Return (x, y) of the center of cell containing provided text 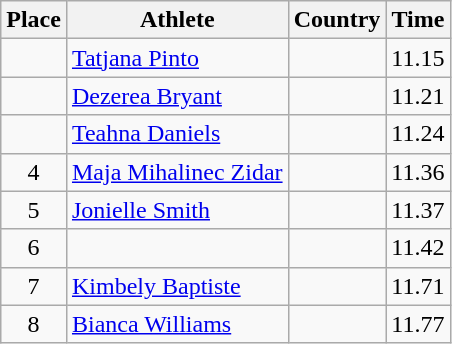
Maja Mihalinec Zidar (177, 172)
4 (34, 172)
6 (34, 248)
Kimbely Baptiste (177, 286)
11.21 (418, 96)
7 (34, 286)
Jonielle Smith (177, 210)
Time (418, 20)
Athlete (177, 20)
11.77 (418, 324)
Bianca Williams (177, 324)
11.15 (418, 58)
Teahna Daniels (177, 134)
Dezerea Bryant (177, 96)
Tatjana Pinto (177, 58)
11.24 (418, 134)
11.42 (418, 248)
Place (34, 20)
11.71 (418, 286)
8 (34, 324)
5 (34, 210)
11.36 (418, 172)
Country (337, 20)
11.37 (418, 210)
